Return the [X, Y] coordinate for the center point of the cell that contains the specified text.  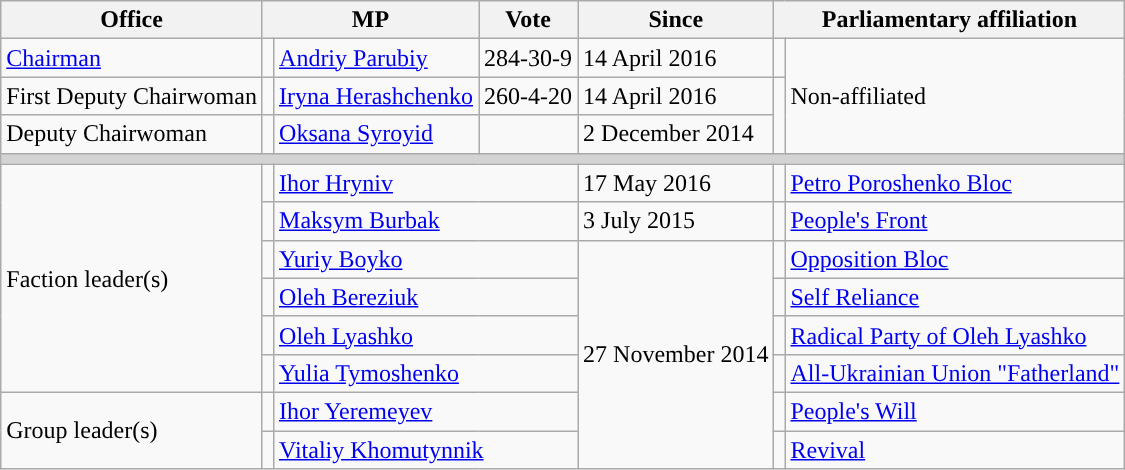
Yuriy Boyko [426, 259]
Since [676, 20]
Chairman [132, 58]
27 November 2014 [676, 354]
Maksym Burbak [426, 221]
First Deputy Chairwoman [132, 96]
Opposition Bloc [955, 259]
Group leader(s) [132, 430]
Ihor Hryniv [426, 183]
All-Ukrainian Union "Fatherland" [955, 373]
3 July 2015 [676, 221]
Oleh Bereziuk [426, 297]
Oleh Lyashko [426, 335]
Non-affiliated [955, 96]
People's Front [955, 221]
Oksana Syroyid [376, 134]
Andriy Parubiy [376, 58]
284-30-9 [528, 58]
260-4-20 [528, 96]
Parliamentary affiliation [950, 20]
Faction leader(s) [132, 278]
Radical Party of Oleh Lyashko [955, 335]
Iryna Herashchenko [376, 96]
Self Reliance [955, 297]
Vitaliy Khomutynnik [426, 449]
Petro Poroshenko Bloc [955, 183]
Revival [955, 449]
2 December 2014 [676, 134]
MP [370, 20]
Deputy Chairwoman [132, 134]
People's Will [955, 411]
Office [132, 20]
Yulia Tymoshenko [426, 373]
17 May 2016 [676, 183]
Ihor Yeremeyev [426, 411]
Vote [528, 20]
